Extract the (X, Y) coordinate from the center of the cell holding the provided text.  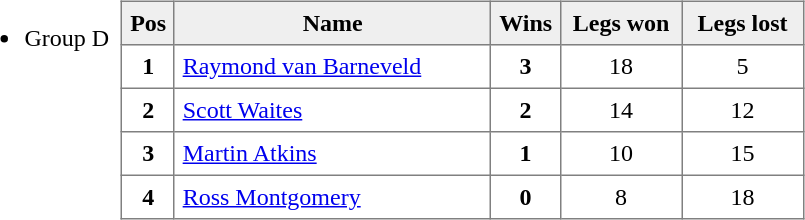
Pos (148, 23)
Scott Waites (332, 110)
10 (621, 154)
Martin Atkins (332, 154)
4 (148, 197)
0 (526, 197)
8 (621, 197)
5 (743, 67)
Name (332, 23)
Raymond van Barneveld (332, 67)
12 (743, 110)
14 (621, 110)
Ross Montgomery (332, 197)
Legs lost (743, 23)
Wins (526, 23)
15 (743, 154)
Legs won (621, 23)
